Return the (X, Y) coordinate for the center point of the cell that contains the specified text.  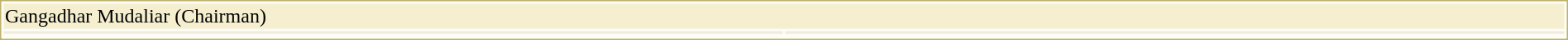
Gangadhar Mudaliar (Chairman) (784, 16)
